Pinpoint the cell where the given text exists, returning its (X, Y) midpoint coordinate. 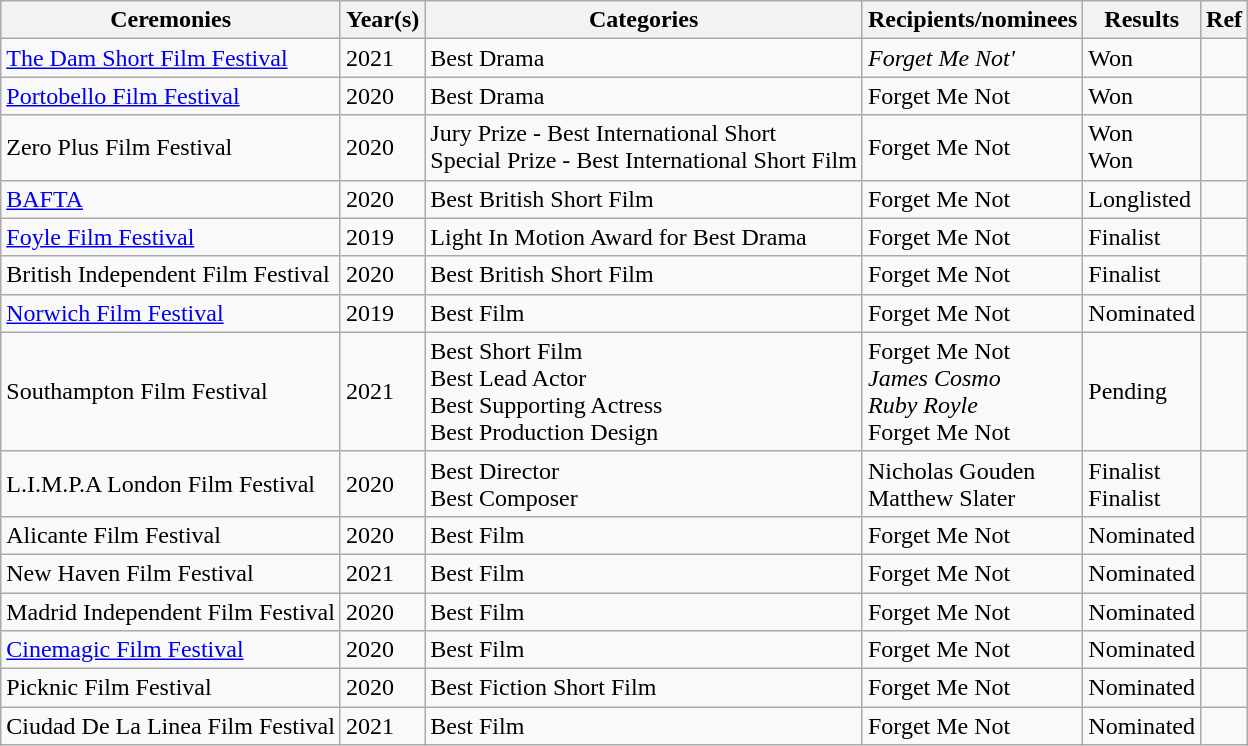
Portobello Film Festival (171, 96)
Norwich Film Festival (171, 313)
Foyle Film Festival (171, 237)
Nicholas GoudenMatthew Slater (972, 484)
Longlisted (1142, 199)
Ciudad De La Linea Film Festival (171, 726)
The Dam Short Film Festival (171, 58)
New Haven Film Festival (171, 573)
Alicante Film Festival (171, 535)
Best DirectorBest Composer (644, 484)
WonWon (1142, 148)
Ref (1224, 20)
Best Short FilmBest Lead ActorBest Supporting ActressBest Production Design (644, 392)
Picknic Film Festival (171, 688)
L.I.M.P.A London Film Festival (171, 484)
Ceremonies (171, 20)
Year(s) (382, 20)
Results (1142, 20)
Pending (1142, 392)
Southampton Film Festival (171, 392)
FinalistFinalist (1142, 484)
Forget Me NotJames CosmoRuby RoyleForget Me Not (972, 392)
Light In Motion Award for Best Drama (644, 237)
Zero Plus Film Festival (171, 148)
Categories (644, 20)
Forget Me Not' (972, 58)
Madrid Independent Film Festival (171, 611)
Recipients/nominees (972, 20)
Best Fiction Short Film (644, 688)
British Independent Film Festival (171, 275)
BAFTA (171, 199)
Cinemagic Film Festival (171, 650)
Jury Prize - Best International ShortSpecial Prize - Best International Short Film (644, 148)
